Extract the (x, y) coordinate from the center of the cell holding the provided text.  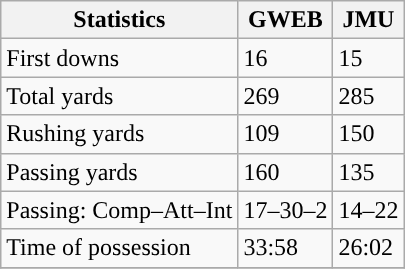
26:02 (368, 248)
Rushing yards (120, 134)
109 (286, 134)
160 (286, 172)
Passing yards (120, 172)
33:58 (286, 248)
Total yards (120, 96)
285 (368, 96)
Passing: Comp–Att–Int (120, 210)
17–30–2 (286, 210)
16 (286, 58)
14–22 (368, 210)
Statistics (120, 20)
135 (368, 172)
269 (286, 96)
Time of possession (120, 248)
JMU (368, 20)
15 (368, 58)
150 (368, 134)
First downs (120, 58)
GWEB (286, 20)
